Return the [X, Y] coordinate for the center point of the cell that contains the specified text.  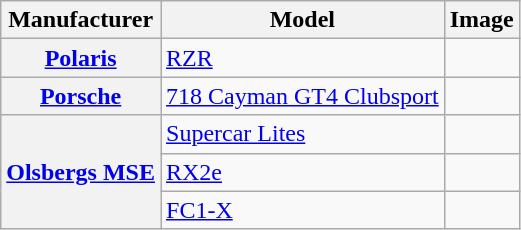
Olsbergs MSE [81, 172]
RX2e [302, 172]
Manufacturer [81, 20]
RZR [302, 58]
718 Cayman GT4 Clubsport [302, 96]
Supercar Lites [302, 134]
Model [302, 20]
FC1-X [302, 210]
Porsche [81, 96]
Image [482, 20]
Polaris [81, 58]
